Scan for the cell matching the given text and deliver its [X, Y] coordinate at center. 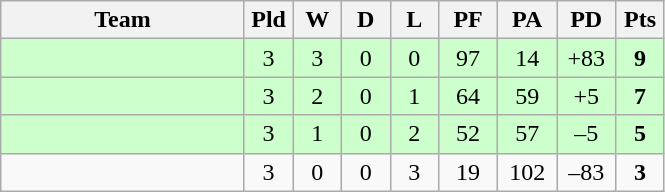
52 [468, 134]
W [318, 20]
97 [468, 58]
D [366, 20]
102 [528, 172]
57 [528, 134]
Pld [268, 20]
PF [468, 20]
64 [468, 96]
5 [640, 134]
+5 [586, 96]
PA [528, 20]
–83 [586, 172]
14 [528, 58]
Team [123, 20]
59 [528, 96]
7 [640, 96]
19 [468, 172]
+83 [586, 58]
PD [586, 20]
–5 [586, 134]
Pts [640, 20]
9 [640, 58]
L [414, 20]
